Search for the cell housing the specified text and yield its (x, y) center coordinate. 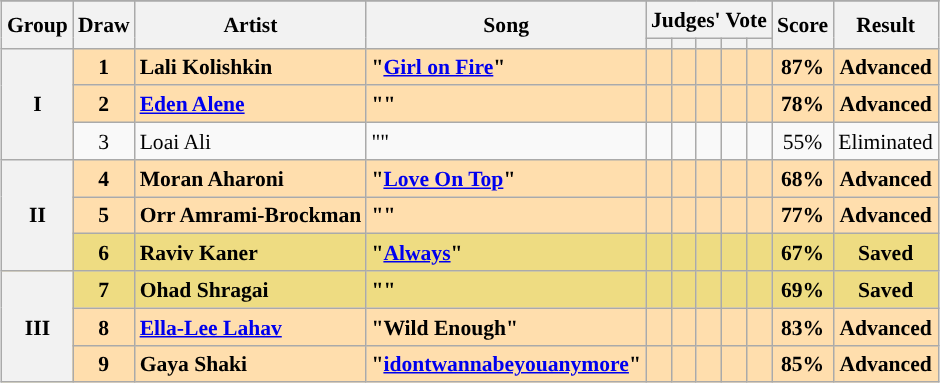
"Wild Enough" (506, 326)
Artist (251, 24)
1 (104, 66)
5 (104, 216)
Eliminated (886, 142)
"Always" (506, 252)
8 (104, 326)
"Girl on Fire" (506, 66)
Song (506, 24)
6 (104, 252)
Eden Alene (251, 104)
Lali Kolishkin (251, 66)
II (38, 216)
2 (104, 104)
87% (802, 66)
85% (802, 364)
I (38, 104)
Result (886, 24)
83% (802, 326)
67% (802, 252)
69% (802, 290)
9 (104, 364)
7 (104, 290)
Raviv Kaner (251, 252)
"Love On Top" (506, 178)
Draw (104, 24)
78% (802, 104)
Ohad Shragai (251, 290)
Ella-Lee Lahav (251, 326)
Group (38, 24)
Gaya Shaki (251, 364)
Loai Ali (251, 142)
III (38, 326)
4 (104, 178)
Score (802, 24)
3 (104, 142)
77% (802, 216)
55% (802, 142)
"idontwannabeyouanymore" (506, 364)
Orr Amrami-Brockman (251, 216)
68% (802, 178)
Judges' Vote (709, 20)
Moran Aharoni (251, 178)
